Identify which cell holds the provided text, then report its [X, Y] central coordinate. 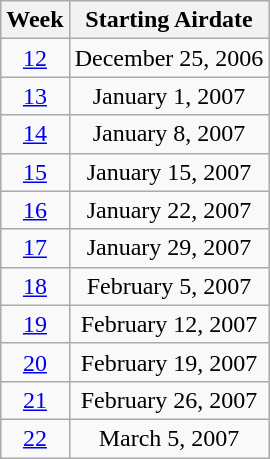
Week [35, 20]
January 29, 2007 [169, 248]
January 1, 2007 [169, 96]
February 12, 2007 [169, 324]
February 5, 2007 [169, 286]
January 22, 2007 [169, 210]
February 19, 2007 [169, 362]
12 [35, 58]
14 [35, 134]
18 [35, 286]
Starting Airdate [169, 20]
17 [35, 248]
January 8, 2007 [169, 134]
January 15, 2007 [169, 172]
19 [35, 324]
21 [35, 400]
March 5, 2007 [169, 438]
20 [35, 362]
22 [35, 438]
15 [35, 172]
16 [35, 210]
13 [35, 96]
February 26, 2007 [169, 400]
December 25, 2006 [169, 58]
